Return the [x, y] coordinate for the center point of the cell that contains the specified text.  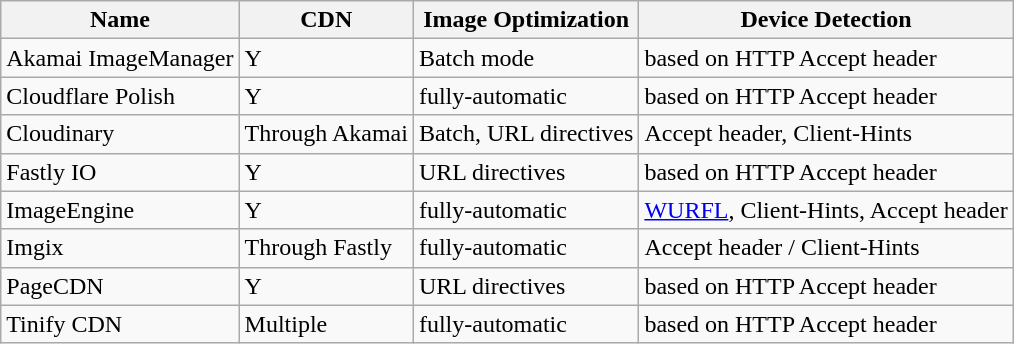
Through Akamai [326, 134]
Accept header, Client-Hints [826, 134]
Fastly IO [120, 172]
PageCDN [120, 286]
Through Fastly [326, 248]
Akamai ImageManager [120, 58]
WURFL, Client-Hints, Accept header [826, 210]
Batch mode [526, 58]
Image Optimization [526, 20]
Accept header / Client-Hints [826, 248]
Tinify CDN [120, 324]
CDN [326, 20]
ImageEngine [120, 210]
Multiple [326, 324]
Name [120, 20]
Cloudflare Polish [120, 96]
Cloudinary [120, 134]
Device Detection [826, 20]
Imgix [120, 248]
Batch, URL directives [526, 134]
